Extract the [X, Y] coordinate from the center of the cell holding the provided text.  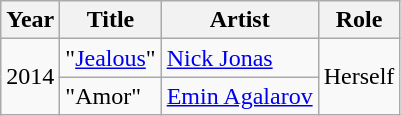
"Amor" [110, 96]
Nick Jonas [240, 58]
Title [110, 20]
Artist [240, 20]
"Jealous" [110, 58]
Year [30, 20]
Emin Agalarov [240, 96]
Herself [359, 77]
2014 [30, 77]
Role [359, 20]
